Pinpoint the cell where the given text exists, returning its [x, y] midpoint coordinate. 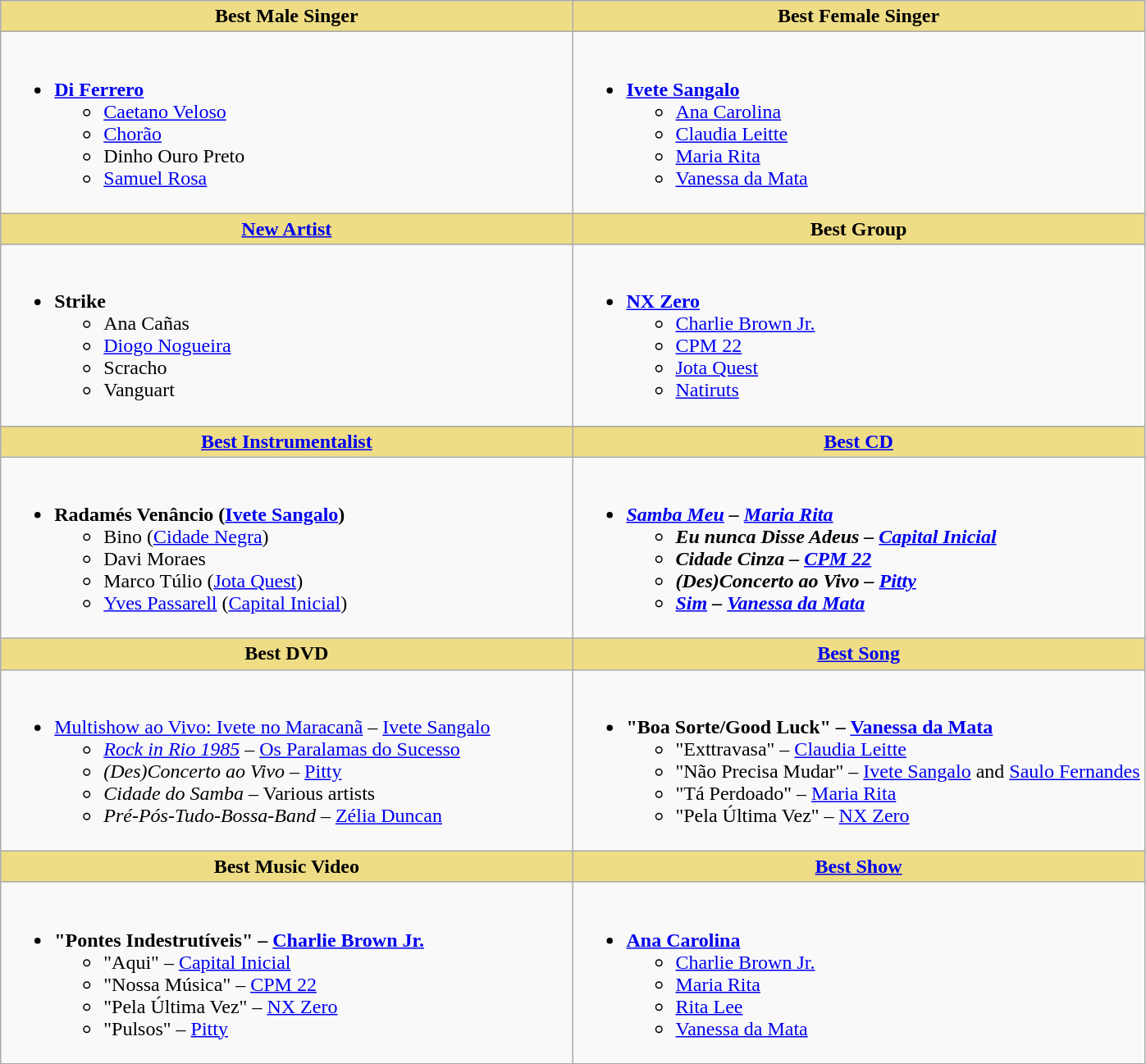
Best Male Singer [287, 16]
Radamés Venâncio (Ivete Sangalo)Bino (Cidade Negra)Davi MoraesMarco Túlio (Jota Quest)Yves Passarell (Capital Inicial) [287, 548]
Best DVD [287, 654]
Best Group [858, 229]
New Artist [287, 229]
Best Show [858, 866]
Best CD [858, 441]
Ana CarolinaCharlie Brown Jr.Maria RitaRita LeeVanessa da Mata [858, 973]
Di FerreroCaetano VelosoChorãoDinho Ouro PretoSamuel Rosa [287, 123]
Ivete SangaloAna CarolinaClaudia LeitteMaria RitaVanessa da Mata [858, 123]
Best Instrumentalist [287, 441]
NX ZeroCharlie Brown Jr.CPM 22Jota QuestNatiruts [858, 335]
Best Female Singer [858, 16]
"Pontes Indestrutíveis" – Charlie Brown Jr."Aqui" – Capital Inicial"Nossa Música" – CPM 22"Pela Última Vez" – NX Zero"Pulsos" – Pitty [287, 973]
Samba Meu – Maria RitaEu nunca Disse Adeus – Capital InicialCidade Cinza – CPM 22(Des)Concerto ao Vivo – PittySim – Vanessa da Mata [858, 548]
Best Song [858, 654]
Best Music Video [287, 866]
StrikeAna CañasDiogo NogueiraScrachoVanguart [287, 335]
